Detect which cell encompasses the target text, then output its [X, Y] center coordinate. 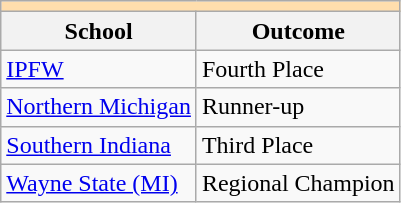
Outcome [298, 31]
Wayne State (MI) [99, 183]
Runner-up [298, 107]
Northern Michigan [99, 107]
Regional Champion [298, 183]
IPFW [99, 69]
School [99, 31]
Fourth Place [298, 69]
Third Place [298, 145]
Southern Indiana [99, 145]
